Return (x, y) of the center of cell containing provided text 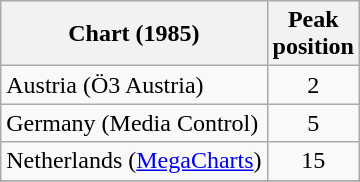
Austria (Ö3 Austria) (134, 85)
5 (313, 123)
Chart (1985) (134, 34)
Peakposition (313, 34)
Netherlands (MegaCharts) (134, 161)
15 (313, 161)
Germany (Media Control) (134, 123)
2 (313, 85)
